From the cell containing the given text, extract its center point as (X, Y) coordinate. 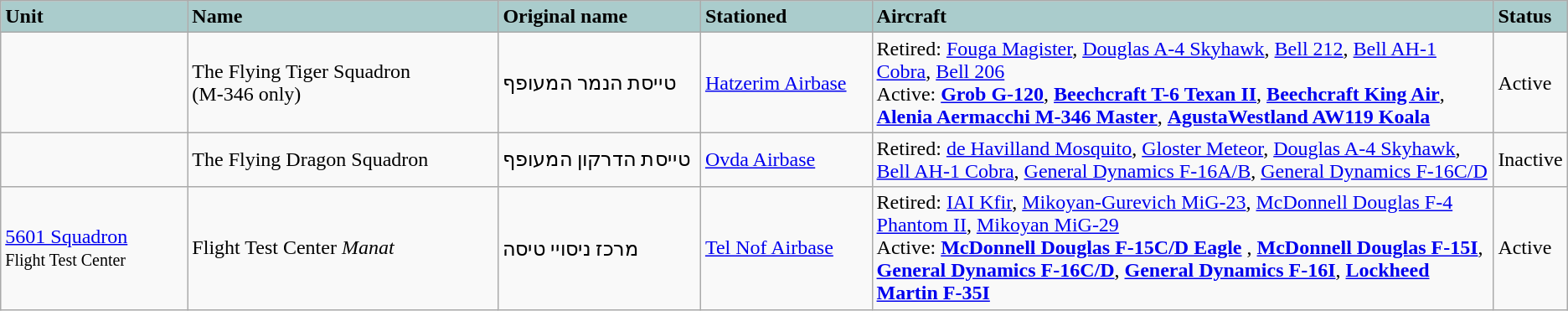
טייסת הנמר המעופף (600, 82)
Hatzerim Airbase (786, 82)
Aircraft (1183, 17)
Retired: de Havilland Mosquito, Gloster Meteor, Douglas A-4 Skyhawk, Bell AH-1 Cobra, General Dynamics F-16A/B, General Dynamics F-16C/D (1183, 159)
Tel Nof Airbase (786, 248)
מרכז ניסויי טיסה (600, 248)
The Flying Dragon Squadron (343, 159)
Inactive (1530, 159)
Unit (94, 17)
Stationed (786, 17)
5601 SquadronFlight Test Center (94, 248)
Original name (600, 17)
Ovda Airbase (786, 159)
Flight Test Center Manat (343, 248)
The Flying Tiger Squadron(M-346 only) (343, 82)
Status (1530, 17)
טייסת הדרקון המעופף (600, 159)
Name (343, 17)
